Pinpoint the cell where the given text exists, returning its [X, Y] midpoint coordinate. 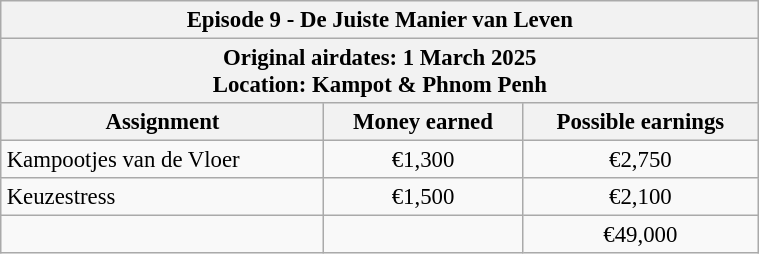
Kampootjes van de Vloer [162, 160]
Original airdates: 1 March 2025Location: Kampot & Phnom Penh [380, 70]
€1,500 [424, 197]
€2,100 [640, 197]
€2,750 [640, 160]
Assignment [162, 122]
Episode 9 - De Juiste Manier van Leven [380, 20]
Keuzestress [162, 197]
€1,300 [424, 160]
Possible earnings [640, 122]
€49,000 [640, 235]
Money earned [424, 122]
